From the cell containing the given text, extract its center point as [x, y] coordinate. 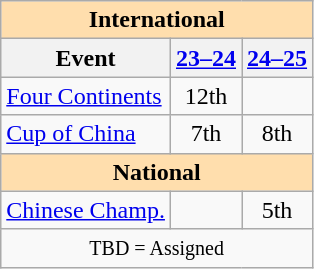
12th [206, 96]
International [157, 20]
Four Continents [86, 96]
Cup of China [86, 134]
24–25 [278, 58]
Chinese Champ. [86, 210]
National [157, 172]
TBD = Assigned [157, 248]
Event [86, 58]
7th [206, 134]
8th [278, 134]
23–24 [206, 58]
5th [278, 210]
